Find where the given text appears and provide that cell's center as [X, Y] coordinate. 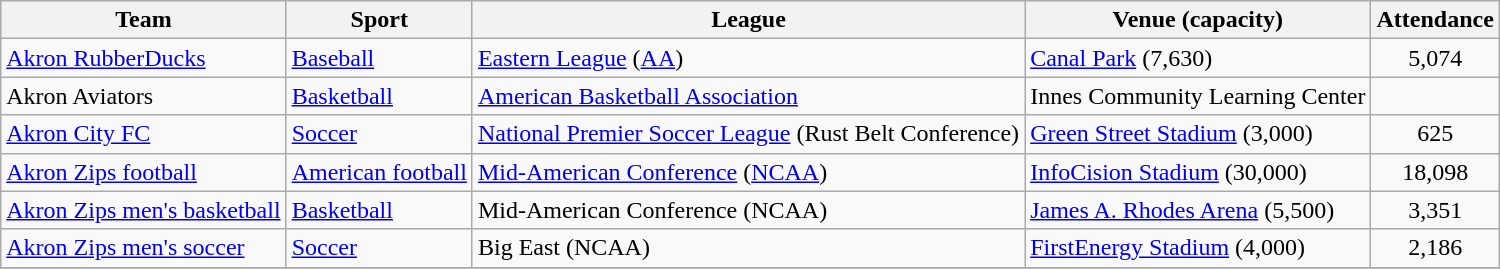
18,098 [1435, 172]
American football [379, 172]
InfoCision Stadium (30,000) [1198, 172]
American Basketball Association [748, 96]
Canal Park (7,630) [1198, 58]
Venue (capacity) [1198, 20]
Eastern League (AA) [748, 58]
Team [144, 20]
Akron Zips men's soccer [144, 248]
FirstEnergy Stadium (4,000) [1198, 248]
Akron Zips football [144, 172]
Big East (NCAA) [748, 248]
Akron Zips men's basketball [144, 210]
James A. Rhodes Arena (5,500) [1198, 210]
625 [1435, 134]
Attendance [1435, 20]
Akron RubberDucks [144, 58]
5,074 [1435, 58]
2,186 [1435, 248]
Baseball [379, 58]
Sport [379, 20]
Innes Community Learning Center [1198, 96]
League [748, 20]
3,351 [1435, 210]
Akron City FC [144, 134]
Akron Aviators [144, 96]
Green Street Stadium (3,000) [1198, 134]
National Premier Soccer League (Rust Belt Conference) [748, 134]
